Extract the [X, Y] coordinate from the center of the cell holding the provided text.  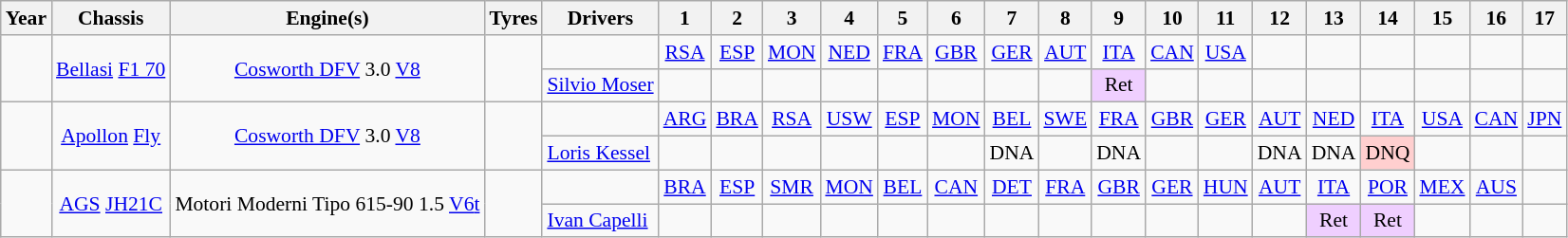
Bellasi F1 70 [110, 68]
Motori Moderni Tipo 615-90 1.5 V6t [327, 203]
16 [1497, 18]
14 [1388, 18]
7 [1012, 18]
1 [685, 18]
USW [849, 119]
2 [737, 18]
SMR [792, 187]
Year [27, 18]
Silvio Moser [600, 85]
11 [1226, 18]
5 [903, 18]
ARG [685, 119]
15 [1442, 18]
3 [792, 18]
SWE [1065, 119]
DET [1012, 187]
AGS JH21C [110, 203]
Loris Kessel [600, 154]
17 [1544, 18]
Ivan Capelli [600, 221]
6 [957, 18]
MEX [1442, 187]
POR [1388, 187]
10 [1172, 18]
DNQ [1388, 154]
HUN [1226, 187]
13 [1335, 18]
12 [1279, 18]
Engine(s) [327, 18]
9 [1118, 18]
Drivers [600, 18]
Tyres [513, 18]
JPN [1544, 119]
Apollon Fly [110, 137]
AUS [1497, 187]
4 [849, 18]
Chassis [110, 18]
8 [1065, 18]
